Scan for the cell matching the given text and deliver its (x, y) coordinate at center. 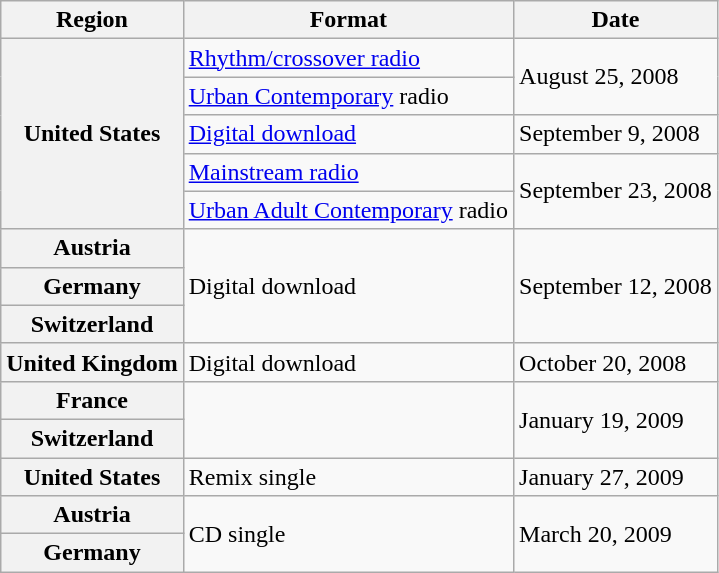
France (92, 400)
March 20, 2009 (616, 534)
Region (92, 20)
Mainstream radio (348, 172)
Remix single (348, 477)
United Kingdom (92, 362)
Urban Contemporary radio (348, 96)
Date (616, 20)
Rhythm/crossover radio (348, 58)
Format (348, 20)
CD single (348, 534)
October 20, 2008 (616, 362)
September 9, 2008 (616, 134)
January 19, 2009 (616, 419)
September 23, 2008 (616, 191)
Urban Adult Contemporary radio (348, 210)
August 25, 2008 (616, 77)
January 27, 2009 (616, 477)
September 12, 2008 (616, 286)
